Pinpoint the cell where the given text exists, returning its [x, y] midpoint coordinate. 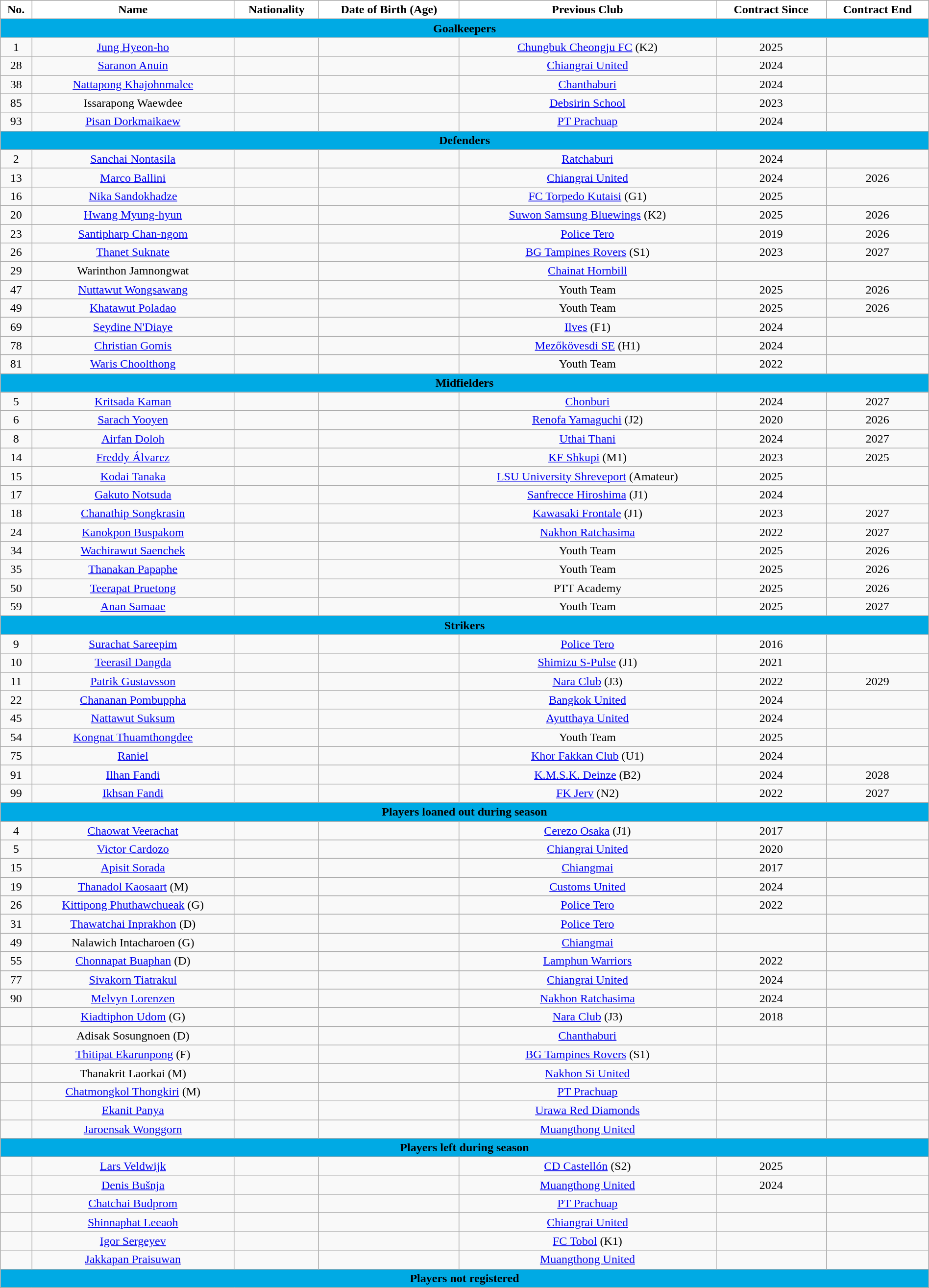
Players not registered [464, 1278]
Raniel [133, 756]
24 [16, 532]
Patrik Gustavsson [133, 681]
69 [16, 327]
81 [16, 364]
Lars Veldwijk [133, 1166]
2028 [877, 774]
Ilves (F1) [587, 327]
Sanchai Nontasila [133, 159]
Date of Birth (Age) [389, 10]
78 [16, 346]
Apisit Sorada [133, 868]
No. [16, 10]
Jung Hyeon-ho [133, 47]
Lamphun Warriors [587, 961]
PTT Academy [587, 588]
Denis Bušnja [133, 1185]
Thitipat Ekarunpong (F) [133, 1054]
Chaowat Veerachat [133, 831]
Sanfrecce Hiroshima (J1) [587, 495]
Khor Fakkan Club (U1) [587, 756]
Teerasil Dangda [133, 663]
Teerapat Pruetong [133, 588]
17 [16, 495]
KF Shkupi (M1) [587, 457]
Wachirawut Saenchek [133, 551]
6 [16, 420]
Goalkeepers [464, 28]
18 [16, 513]
23 [16, 234]
55 [16, 961]
Nattawut Suksum [133, 718]
Kodai Tanaka [133, 476]
91 [16, 774]
Renofa Yamaguchi (J2) [587, 420]
Anan Samaae [133, 607]
Marco Ballini [133, 177]
77 [16, 980]
Uthai Thani [587, 439]
LSU University Shreveport (Amateur) [587, 476]
K.M.S.K. Deinze (B2) [587, 774]
Cerezo Osaka (J1) [587, 831]
Hwang Myung-hyun [133, 215]
Chungbuk Cheongju FC (K2) [587, 47]
Shimizu S-Pulse (J1) [587, 663]
Khatawut Poladao [133, 308]
Sarach Yooyen [133, 420]
2016 [771, 644]
Chatchai Budprom [133, 1204]
Nattapong Khajohnmalee [133, 84]
28 [16, 66]
Seydine N'Diaye [133, 327]
Defenders [464, 140]
4 [16, 831]
Shinnaphat Leeaoh [133, 1222]
Suwon Samsung Bluewings (K2) [587, 215]
22 [16, 700]
50 [16, 588]
Saranon Anuin [133, 66]
Airfan Doloh [133, 439]
Sivakorn Tiatrakul [133, 980]
Warinthon Jamnongwat [133, 271]
75 [16, 756]
Gakuto Notsuda [133, 495]
Players left during season [464, 1148]
85 [16, 103]
10 [16, 663]
Debsirin School [587, 103]
Thawatchai Inprakhon (D) [133, 924]
Kawasaki Frontale (J1) [587, 513]
Midfielders [464, 383]
Nakhon Si United [587, 1073]
Contract End [877, 10]
93 [16, 122]
2019 [771, 234]
Urawa Red Diamonds [587, 1110]
2021 [771, 663]
20 [16, 215]
14 [16, 457]
Chatmongkol Thongkiri (M) [133, 1091]
Contract Since [771, 10]
Chonburi [587, 401]
Chananan Pombuppha [133, 700]
90 [16, 998]
29 [16, 271]
Thanakan Papaphe [133, 570]
99 [16, 793]
Pisan Dorkmaikaew [133, 122]
2 [16, 159]
CD Castellón (S2) [587, 1166]
Kongnat Thuamthongdee [133, 737]
Chainat Hornbill [587, 271]
Issarapong Waewdee [133, 103]
Name [133, 10]
FK Jerv (N2) [587, 793]
Thanakrit Laorkai (M) [133, 1073]
Freddy Álvarez [133, 457]
Ikhsan Fandi [133, 793]
FC Tobol (K1) [587, 1241]
35 [16, 570]
13 [16, 177]
Ayutthaya United [587, 718]
Kiadtiphon Udom (G) [133, 1017]
Ilhan Fandi [133, 774]
FC Torpedo Kutaisi (G1) [587, 196]
Chanathip Songkrasin [133, 513]
Adisak Sosungnoen (D) [133, 1036]
Nalawich Intacharoen (G) [133, 942]
Santipharp Chan-ngom [133, 234]
47 [16, 290]
Victor Cardozo [133, 849]
54 [16, 737]
Melvyn Lorenzen [133, 998]
Players loaned out during season [464, 812]
31 [16, 924]
11 [16, 681]
Nika Sandokhadze [133, 196]
Waris Choolthong [133, 364]
Thanet Suknate [133, 252]
Jakkapan Praisuwan [133, 1260]
38 [16, 84]
59 [16, 607]
Bangkok United [587, 700]
Chonnapat Buaphan (D) [133, 961]
Kanokpon Buspakom [133, 532]
19 [16, 887]
45 [16, 718]
Kritsada Kaman [133, 401]
2029 [877, 681]
16 [16, 196]
Strikers [464, 625]
Mezőkövesdi SE (H1) [587, 346]
9 [16, 644]
Surachat Sareepim [133, 644]
Previous Club [587, 10]
Kittipong Phuthawchueak (G) [133, 905]
1 [16, 47]
Ratchaburi [587, 159]
2018 [771, 1017]
Igor Sergeyev [133, 1241]
Ekanit Panya [133, 1110]
Nuttawut Wongsawang [133, 290]
34 [16, 551]
Nationality [276, 10]
8 [16, 439]
Customs United [587, 887]
Christian Gomis [133, 346]
Thanadol Kaosaart (M) [133, 887]
Jaroensak Wonggorn [133, 1129]
